Extract the (X, Y) coordinate from the center of the cell holding the provided text.  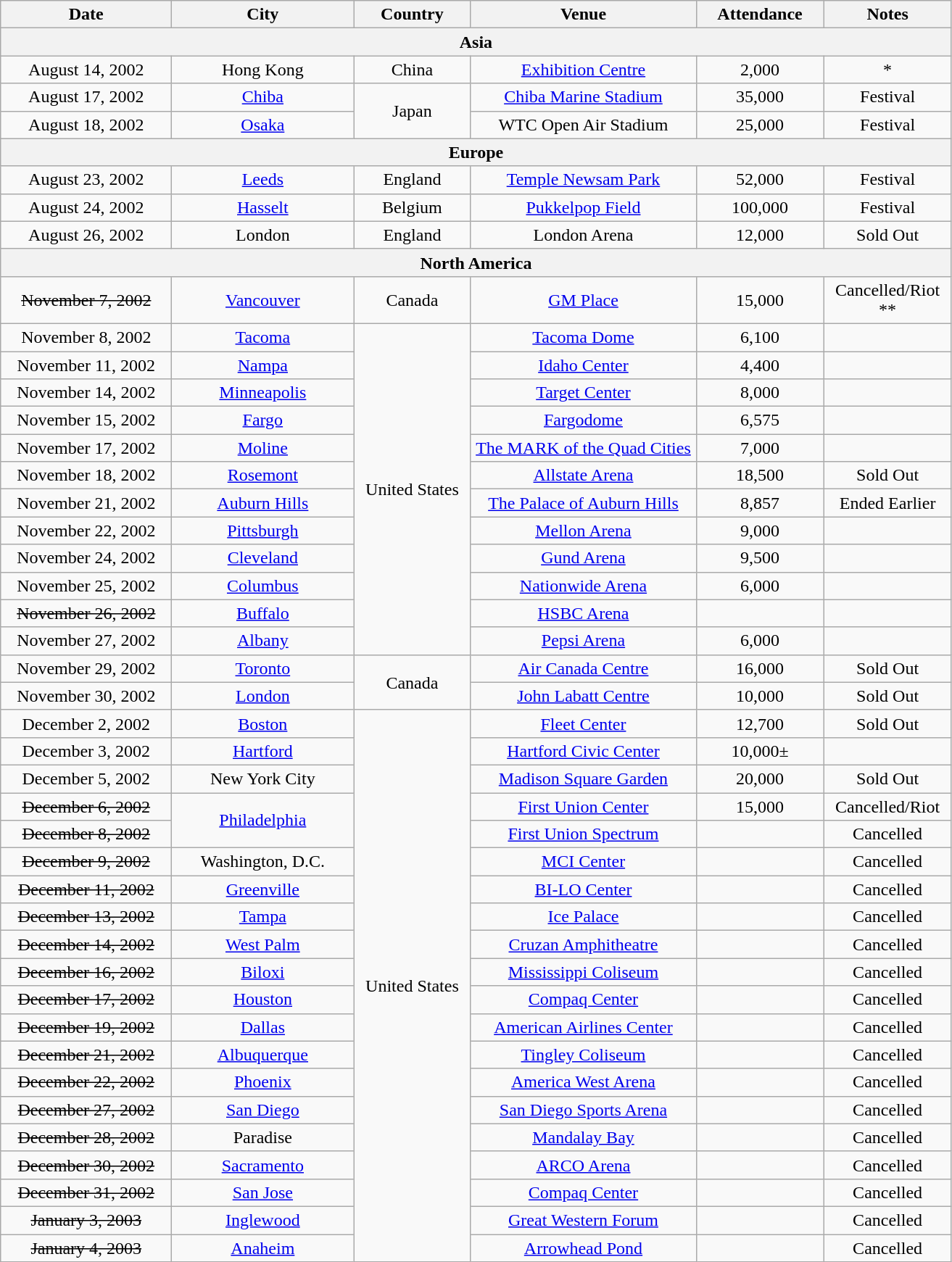
Auburn Hills (262, 503)
Europe (476, 152)
China (412, 70)
Tacoma Dome (583, 337)
November 8, 2002 (86, 337)
America West Arena (583, 1082)
Tacoma (262, 337)
The MARK of the Quad Cities (583, 448)
Houston (262, 1000)
Cancelled/Riot (887, 807)
Hasselt (262, 207)
Pukkelpop Field (583, 207)
9,000 (760, 531)
18,500 (760, 476)
December 14, 2002 (86, 945)
November 7, 2002 (86, 300)
Exhibition Centre (583, 70)
Albany (262, 641)
10,000± (760, 751)
Fargodome (583, 420)
Minneapolis (262, 393)
Mississippi Coliseum (583, 972)
6,575 (760, 420)
Columbus (262, 586)
Boston (262, 723)
25,000 (760, 125)
December 30, 2002 (86, 1165)
4,400 (760, 365)
January 3, 2003 (86, 1220)
August 17, 2002 (86, 97)
8,000 (760, 393)
Allstate Arena (583, 476)
Nationwide Arena (583, 586)
Hartford (262, 751)
December 19, 2002 (86, 1027)
November 21, 2002 (86, 503)
35,000 (760, 97)
Mandalay Bay (583, 1137)
August 18, 2002 (86, 125)
City (262, 14)
Buffalo (262, 613)
Inglewood (262, 1220)
2,000 (760, 70)
Ended Earlier (887, 503)
First Union Center (583, 807)
Mellon Arena (583, 531)
First Union Spectrum (583, 834)
August 23, 2002 (86, 180)
100,000 (760, 207)
Belgium (412, 207)
Target Center (583, 393)
Hartford Civic Center (583, 751)
November 24, 2002 (86, 558)
Toronto (262, 668)
December 16, 2002 (86, 972)
November 17, 2002 (86, 448)
San Diego (262, 1110)
Sacramento (262, 1165)
December 8, 2002 (86, 834)
West Palm (262, 945)
Cruzan Amphitheatre (583, 945)
Attendance (760, 14)
Fleet Center (583, 723)
The Palace of Auburn Hills (583, 503)
Japan (412, 111)
December 6, 2002 (86, 807)
Arrowhead Pond (583, 1248)
Moline (262, 448)
GM Place (583, 300)
San Diego Sports Arena (583, 1110)
Cancelled/Riot ** (887, 300)
Greenville (262, 889)
Notes (887, 14)
Vancouver (262, 300)
Hong Kong (262, 70)
November 14, 2002 (86, 393)
Chiba Marine Stadium (583, 97)
Country (412, 14)
November 15, 2002 (86, 420)
Pittsburgh (262, 531)
New York City (262, 779)
16,000 (760, 668)
December 5, 2002 (86, 779)
December 31, 2002 (86, 1192)
Madison Square Garden (583, 779)
August 26, 2002 (86, 235)
November 18, 2002 (86, 476)
10,000 (760, 696)
Dallas (262, 1027)
John Labatt Centre (583, 696)
12,700 (760, 723)
Phoenix (262, 1082)
December 11, 2002 (86, 889)
* (887, 70)
Philadelphia (262, 821)
November 11, 2002 (86, 365)
November 22, 2002 (86, 531)
Venue (583, 14)
December 17, 2002 (86, 1000)
Pepsi Arena (583, 641)
December 22, 2002 (86, 1082)
MCI Center (583, 862)
Asia (476, 42)
December 28, 2002 (86, 1137)
20,000 (760, 779)
Paradise (262, 1137)
7,000 (760, 448)
9,500 (760, 558)
Albuquerque (262, 1055)
Ice Palace (583, 917)
December 13, 2002 (86, 917)
November 30, 2002 (86, 696)
Biloxi (262, 972)
American Airlines Center (583, 1027)
BI-LO Center (583, 889)
6,100 (760, 337)
Temple Newsam Park (583, 180)
November 27, 2002 (86, 641)
Osaka (262, 125)
North America (476, 262)
52,000 (760, 180)
Tingley Coliseum (583, 1055)
August 14, 2002 (86, 70)
Leeds (262, 180)
8,857 (760, 503)
Nampa (262, 365)
Anaheim (262, 1248)
Washington, D.C. (262, 862)
Fargo (262, 420)
December 2, 2002 (86, 723)
December 9, 2002 (86, 862)
HSBC Arena (583, 613)
Great Western Forum (583, 1220)
12,000 (760, 235)
August 24, 2002 (86, 207)
Tampa (262, 917)
London Arena (583, 235)
WTC Open Air Stadium (583, 125)
Idaho Center (583, 365)
November 26, 2002 (86, 613)
Air Canada Centre (583, 668)
Gund Arena (583, 558)
Rosemont (262, 476)
Chiba (262, 97)
ARCO Arena (583, 1165)
Cleveland (262, 558)
Date (86, 14)
November 25, 2002 (86, 586)
December 21, 2002 (86, 1055)
January 4, 2003 (86, 1248)
San Jose (262, 1192)
December 27, 2002 (86, 1110)
December 3, 2002 (86, 751)
November 29, 2002 (86, 668)
